Scan for the cell matching the given text and deliver its [X, Y] coordinate at center. 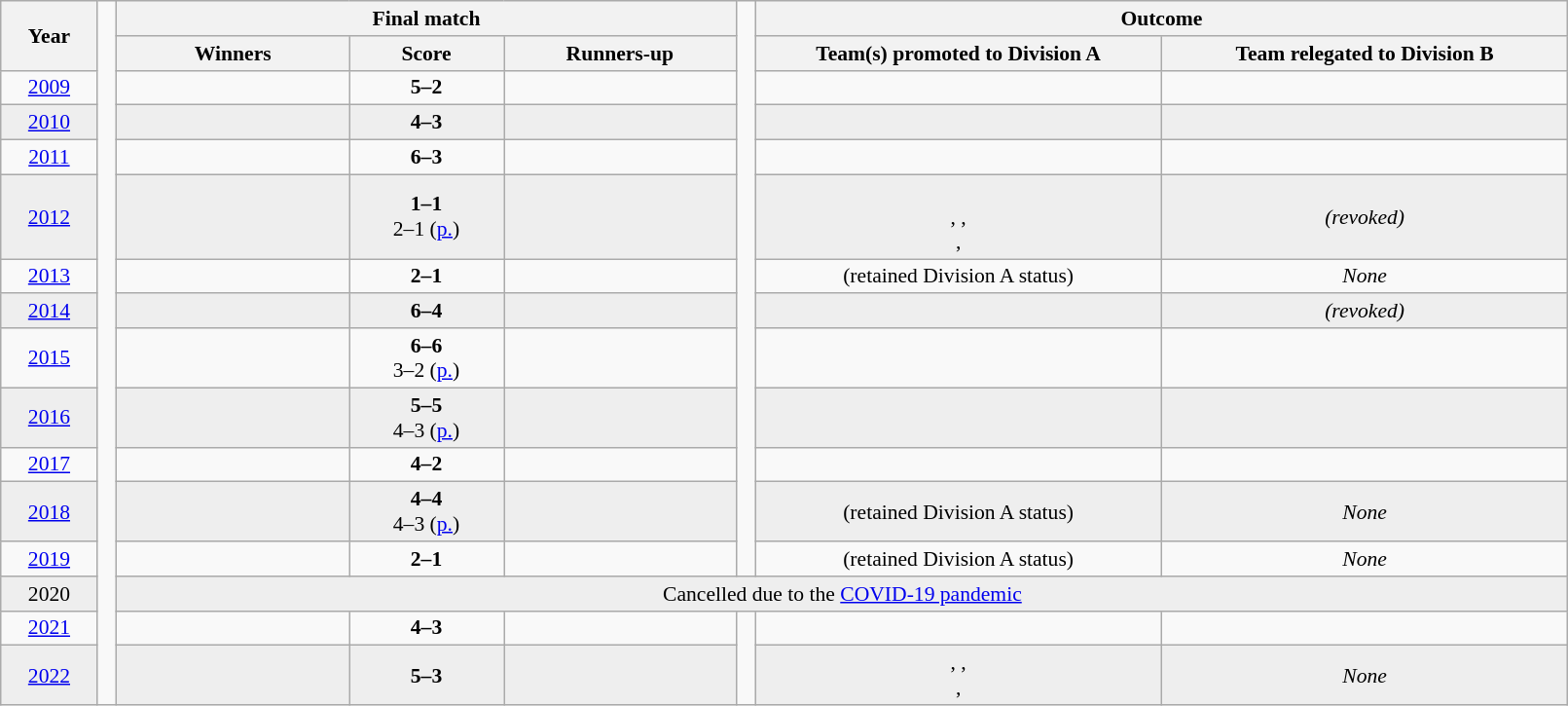
6–6 3–2 (p.) [426, 358]
6–4 [426, 312]
2012 [49, 216]
2020 [49, 594]
2010 [49, 123]
5–5 4–3 (p.) [426, 417]
Team(s) promoted to Division A [958, 54]
2022 [49, 676]
1–1 2–1 (p.) [426, 216]
4–2 [426, 464]
2021 [49, 628]
Winners [234, 54]
2009 [49, 88]
2014 [49, 312]
Outcome [1162, 19]
2015 [49, 358]
2013 [49, 277]
2017 [49, 464]
2018 [49, 512]
Score [426, 54]
2016 [49, 417]
5–2 [426, 88]
5–3 [426, 676]
Year [49, 35]
4–4 4–3 (p.) [426, 512]
6–3 [426, 158]
2019 [49, 559]
Final match [426, 19]
Team relegated to Division B [1365, 54]
2011 [49, 158]
Cancelled due to the COVID-19 pandemic [843, 594]
Runners-up [621, 54]
